Return [X, Y] of the center of cell containing provided text 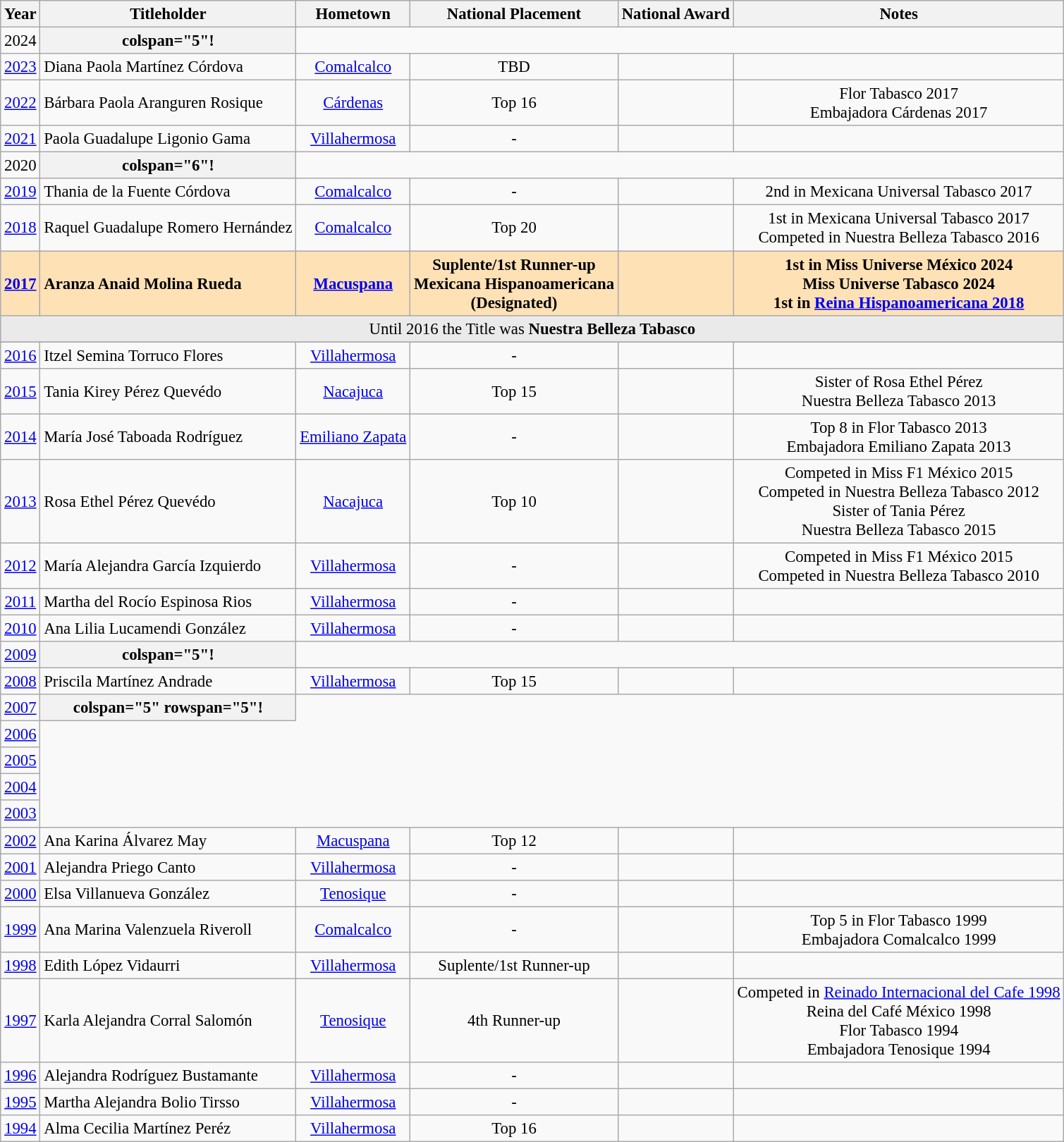
Edith López Vidaurri [168, 966]
TBD [515, 67]
Ana Karina Álvarez May [168, 840]
colspan="6"! [168, 166]
Martha Alejandra Bolio Tirsso [168, 1102]
Titleholder [168, 14]
Alejandra Rodríguez Bustamante [168, 1076]
2008 [20, 682]
2002 [20, 840]
National Award [675, 14]
Top 12 [515, 840]
1998 [20, 966]
Bárbara Paola Aranguren Rosique [168, 103]
Year [20, 14]
Alejandra Priego Canto [168, 867]
2015 [20, 391]
2018 [20, 228]
2009 [20, 655]
Paola Guadalupe Ligonio Gama [168, 139]
Competed in Reinado Internacional del Cafe 1998Reina del Café México 1998Flor Tabasco 1994Embajadora Tenosique 1994 [898, 1021]
1st in Miss Universe México 2024Miss Universe Tabasco 20241st in Reina Hispanoamericana 2018 [898, 283]
2019 [20, 192]
Cárdenas [353, 103]
Top 8 in Flor Tabasco 2013Embajadora Emiliano Zapata 2013 [898, 437]
2000 [20, 893]
Competed in Miss F1 México 2015Competed in Nuestra Belleza Tabasco 2010 [898, 565]
Top 10 [515, 502]
2024 [20, 41]
2007 [20, 708]
Martha del Rocío Espinosa Rios [168, 602]
Notes [898, 14]
1st in Mexicana Universal Tabasco 2017Competed in Nuestra Belleza Tabasco 2016 [898, 228]
2006 [20, 735]
Top 20 [515, 228]
2016 [20, 355]
Rosa Ethel Pérez Quevédo [168, 502]
Ana Lilia Lucamendi González [168, 628]
2005 [20, 761]
2013 [20, 502]
Elsa Villanueva González [168, 893]
2004 [20, 787]
Alma Cecilia Martínez Peréz [168, 1129]
Competed in Miss F1 México 2015Competed in Nuestra Belleza Tabasco 2012Sister of Tania PérezNuestra Belleza Tabasco 2015 [898, 502]
Ana Marina Valenzuela Riveroll [168, 929]
Suplente/1st Runner-up [515, 966]
Sister of Rosa Ethel PérezNuestra Belleza Tabasco 2013 [898, 391]
1997 [20, 1021]
Diana Paola Martínez Córdova [168, 67]
2001 [20, 867]
Aranza Anaid Molina Rueda [168, 283]
2017 [20, 283]
2010 [20, 628]
2022 [20, 103]
Suplente/1st Runner-upMexicana Hispanoamericana(Designated) [515, 283]
1999 [20, 929]
Top 5 in Flor Tabasco 1999Embajadora Comalcalco 1999 [898, 929]
1994 [20, 1129]
Flor Tabasco 2017Embajadora Cárdenas 2017 [898, 103]
2023 [20, 67]
Itzel Semina Torruco Flores [168, 355]
2011 [20, 602]
1996 [20, 1076]
colspan="5" rowspan="5"! [168, 708]
Emiliano Zapata [353, 437]
Priscila Martínez Andrade [168, 682]
4th Runner-up [515, 1021]
2003 [20, 814]
Hometown [353, 14]
Until 2016 the Title was Nuestra Belleza Tabasco [532, 329]
Thania de la Fuente Córdova [168, 192]
Karla Alejandra Corral Salomón [168, 1021]
2020 [20, 166]
2014 [20, 437]
National Placement [515, 14]
2021 [20, 139]
2nd in Mexicana Universal Tabasco 2017 [898, 192]
2012 [20, 565]
Tania Kirey Pérez Quevédo [168, 391]
María Alejandra García Izquierdo [168, 565]
María José Taboada Rodríguez [168, 437]
1995 [20, 1102]
Raquel Guadalupe Romero Hernández [168, 228]
